From the cell containing the given text, extract its center point as (x, y) coordinate. 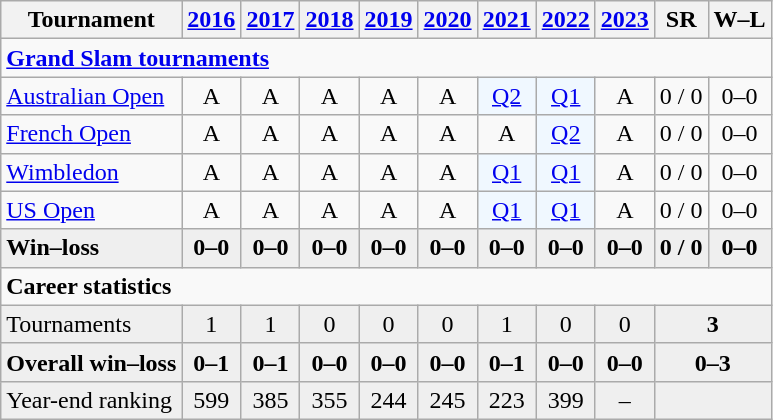
Career statistics (386, 286)
2018 (330, 20)
385 (270, 400)
Australian Open (92, 96)
Grand Slam tournaments (386, 58)
2022 (566, 20)
2017 (270, 20)
2021 (506, 20)
Tournament (92, 20)
2016 (212, 20)
2019 (388, 20)
SR (681, 20)
3 (712, 324)
– (624, 400)
Overall win–loss (92, 362)
223 (506, 400)
Tournaments (92, 324)
Year-end ranking (92, 400)
399 (566, 400)
2020 (448, 20)
244 (388, 400)
2023 (624, 20)
W–L (740, 20)
245 (448, 400)
US Open (92, 210)
French Open (92, 134)
355 (330, 400)
Win–loss (92, 248)
0–3 (712, 362)
Wimbledon (92, 172)
599 (212, 400)
